Detect which cell encompasses the target text, then output its (X, Y) center coordinate. 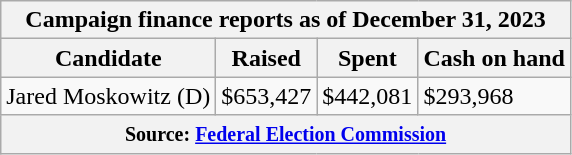
Campaign finance reports as of December 31, 2023 (286, 20)
$293,968 (494, 96)
Candidate (108, 58)
Jared Moskowitz (D) (108, 96)
Raised (266, 58)
Spent (368, 58)
Source: Federal Election Commission (286, 134)
Cash on hand (494, 58)
$442,081 (368, 96)
$653,427 (266, 96)
